Pinpoint the cell where the given text exists, returning its [x, y] midpoint coordinate. 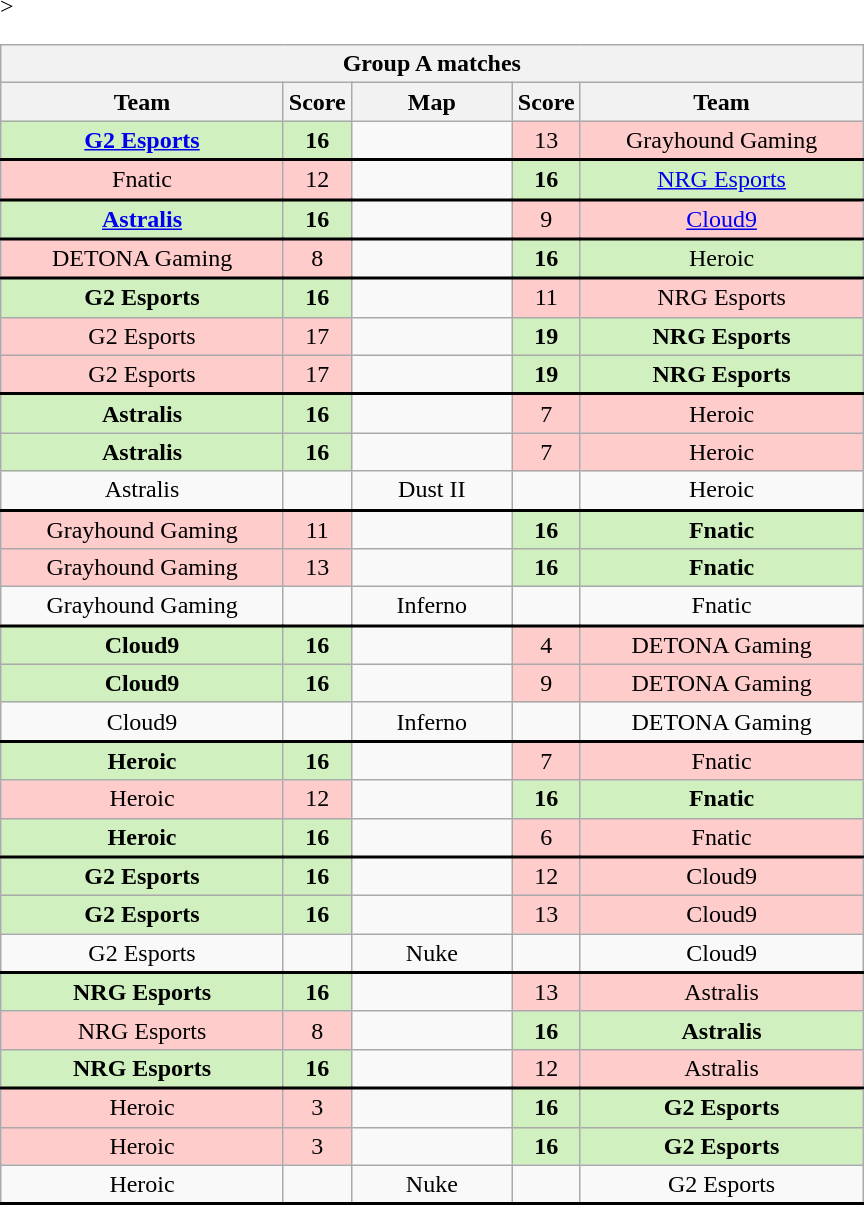
6 [546, 838]
4 [546, 644]
Map [432, 102]
Dust II [432, 490]
Group A matches [432, 64]
